Return the [X, Y] coordinate for the center point of the cell that contains the specified text.  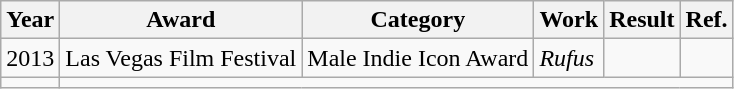
Year [30, 20]
Category [418, 20]
Work [569, 20]
Las Vegas Film Festival [181, 58]
Male Indie Icon Award [418, 58]
Result [642, 20]
2013 [30, 58]
Award [181, 20]
Rufus [569, 58]
Ref. [706, 20]
